From the cell containing the given text, extract its center point as (x, y) coordinate. 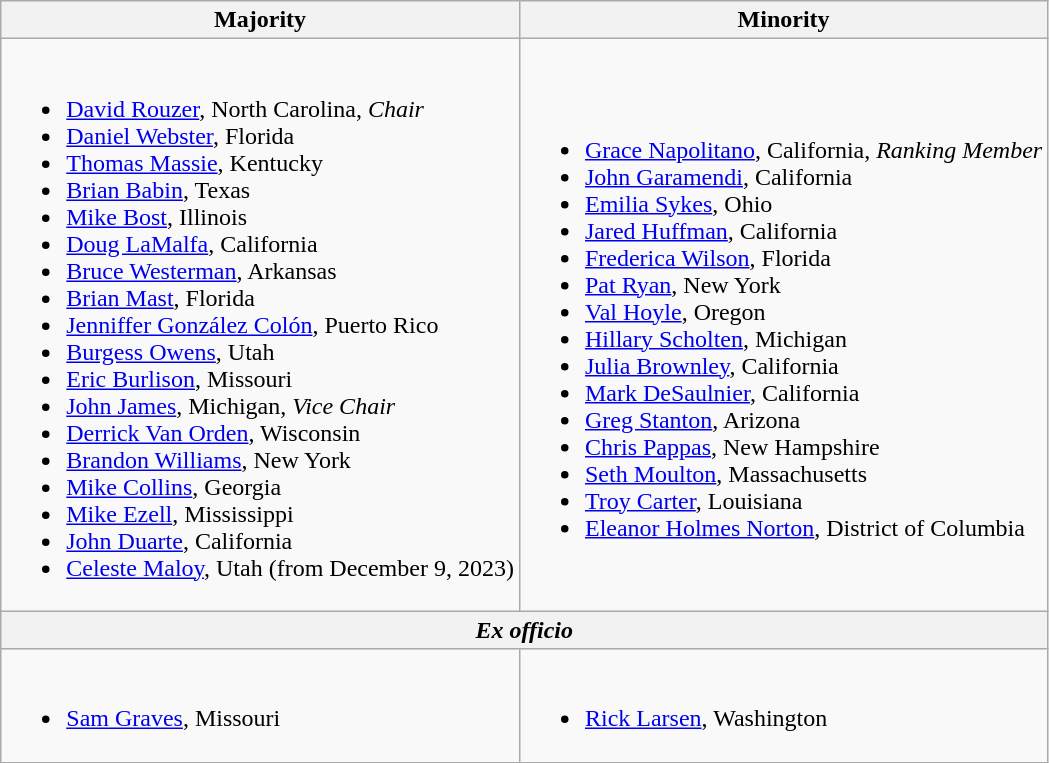
Minority (783, 20)
Majority (260, 20)
Ex officio (524, 630)
Sam Graves, Missouri (260, 706)
Rick Larsen, Washington (783, 706)
